Detect which cell encompasses the target text, then output its [x, y] center coordinate. 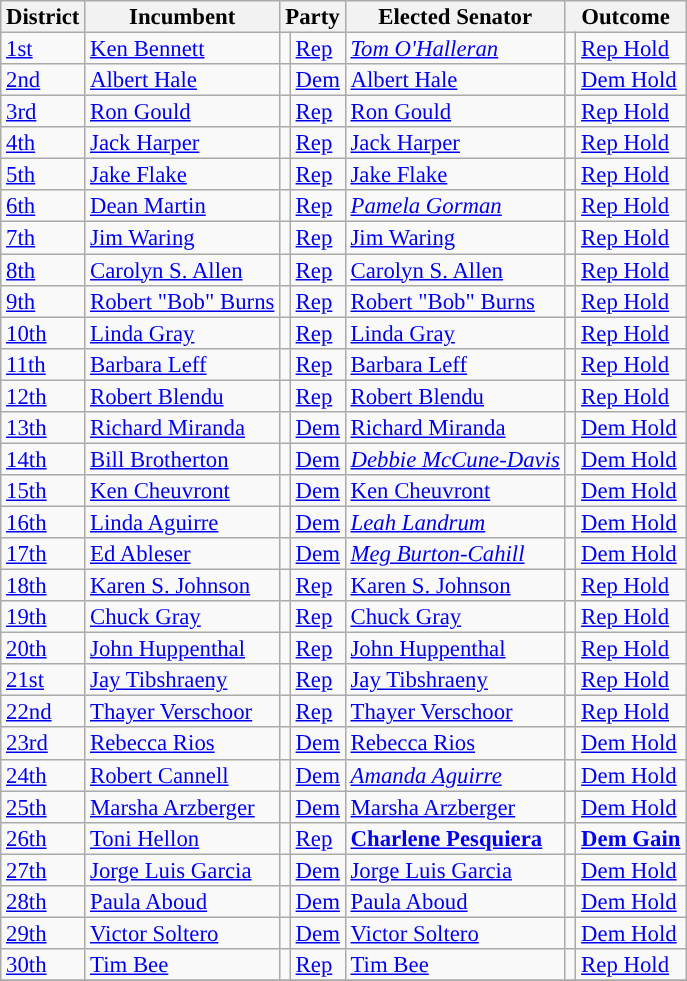
20th [43, 649]
19th [43, 617]
11th [43, 364]
25th [43, 807]
Toni Hellon [182, 838]
Elected Senator [455, 17]
26th [43, 838]
17th [43, 554]
1st [43, 49]
30th [43, 965]
29th [43, 933]
Tom O'Halleran [455, 49]
Ed Ableser [182, 554]
Linda Aguirre [182, 522]
6th [43, 206]
10th [43, 333]
23rd [43, 744]
Robert Cannell [182, 775]
Dem Gain [631, 838]
13th [43, 428]
5th [43, 175]
Amanda Aguirre [455, 775]
2nd [43, 80]
Outcome [626, 17]
Dean Martin [182, 206]
9th [43, 301]
8th [43, 270]
12th [43, 396]
18th [43, 586]
4th [43, 143]
7th [43, 238]
22nd [43, 712]
28th [43, 902]
14th [43, 459]
Party [312, 17]
3rd [43, 112]
16th [43, 522]
Pamela Gorman [455, 206]
21st [43, 680]
Incumbent [182, 17]
Debbie McCune-Davis [455, 459]
Meg Burton-Cahill [455, 554]
24th [43, 775]
27th [43, 870]
District [43, 17]
15th [43, 491]
Charlene Pesquiera [455, 838]
Leah Landrum [455, 522]
Ken Bennett [182, 49]
Bill Brotherton [182, 459]
